Extract the [x, y] coordinate from the center of the cell holding the provided text.  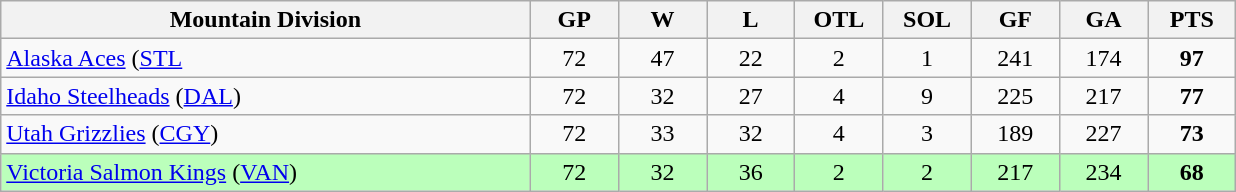
Victoria Salmon Kings (VAN) [266, 172]
1 [927, 58]
174 [1103, 58]
225 [1015, 96]
3 [927, 134]
22 [751, 58]
33 [662, 134]
36 [751, 172]
27 [751, 96]
Mountain Division [266, 20]
97 [1192, 58]
GA [1103, 20]
L [751, 20]
GP [574, 20]
77 [1192, 96]
OTL [839, 20]
9 [927, 96]
241 [1015, 58]
Alaska Aces (STL [266, 58]
Utah Grizzlies (CGY) [266, 134]
73 [1192, 134]
227 [1103, 134]
189 [1015, 134]
68 [1192, 172]
W [662, 20]
GF [1015, 20]
47 [662, 58]
PTS [1192, 20]
Idaho Steelheads (DAL) [266, 96]
234 [1103, 172]
SOL [927, 20]
